Find where the given text appears and provide that cell's center as [x, y] coordinate. 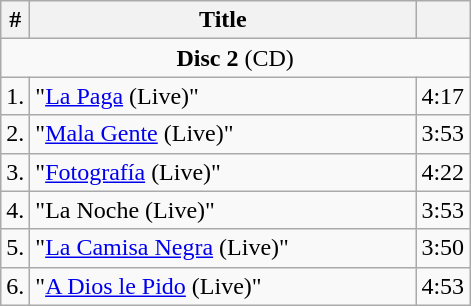
"Mala Gente (Live)" [223, 134]
3:50 [443, 248]
Title [223, 20]
"A Dios le Pido (Live)" [223, 286]
3. [16, 172]
2. [16, 134]
4. [16, 210]
4:17 [443, 96]
# [16, 20]
"La Paga (Live)" [223, 96]
"Fotografía (Live)" [223, 172]
4:22 [443, 172]
4:53 [443, 286]
5. [16, 248]
"La Noche (Live)" [223, 210]
6. [16, 286]
"La Camisa Negra (Live)" [223, 248]
1. [16, 96]
Disc 2 (CD) [236, 58]
